For the text-containing cell, return its midpoint in (X, Y) coordinate format. 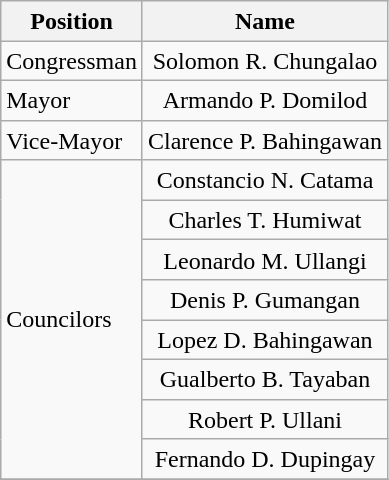
Gualberto B. Tayaban (264, 379)
Mayor (72, 100)
Fernando D. Dupingay (264, 459)
Armando P. Domilod (264, 100)
Lopez D. Bahingawan (264, 340)
Position (72, 21)
Robert P. Ullani (264, 419)
Name (264, 21)
Vice-Mayor (72, 140)
Councilors (72, 320)
Charles T. Humiwat (264, 220)
Constancio N. Catama (264, 180)
Leonardo M. Ullangi (264, 260)
Denis P. Gumangan (264, 300)
Clarence P. Bahingawan (264, 140)
Solomon R. Chungalao (264, 61)
Congressman (72, 61)
